Detect which cell encompasses the target text, then output its (x, y) center coordinate. 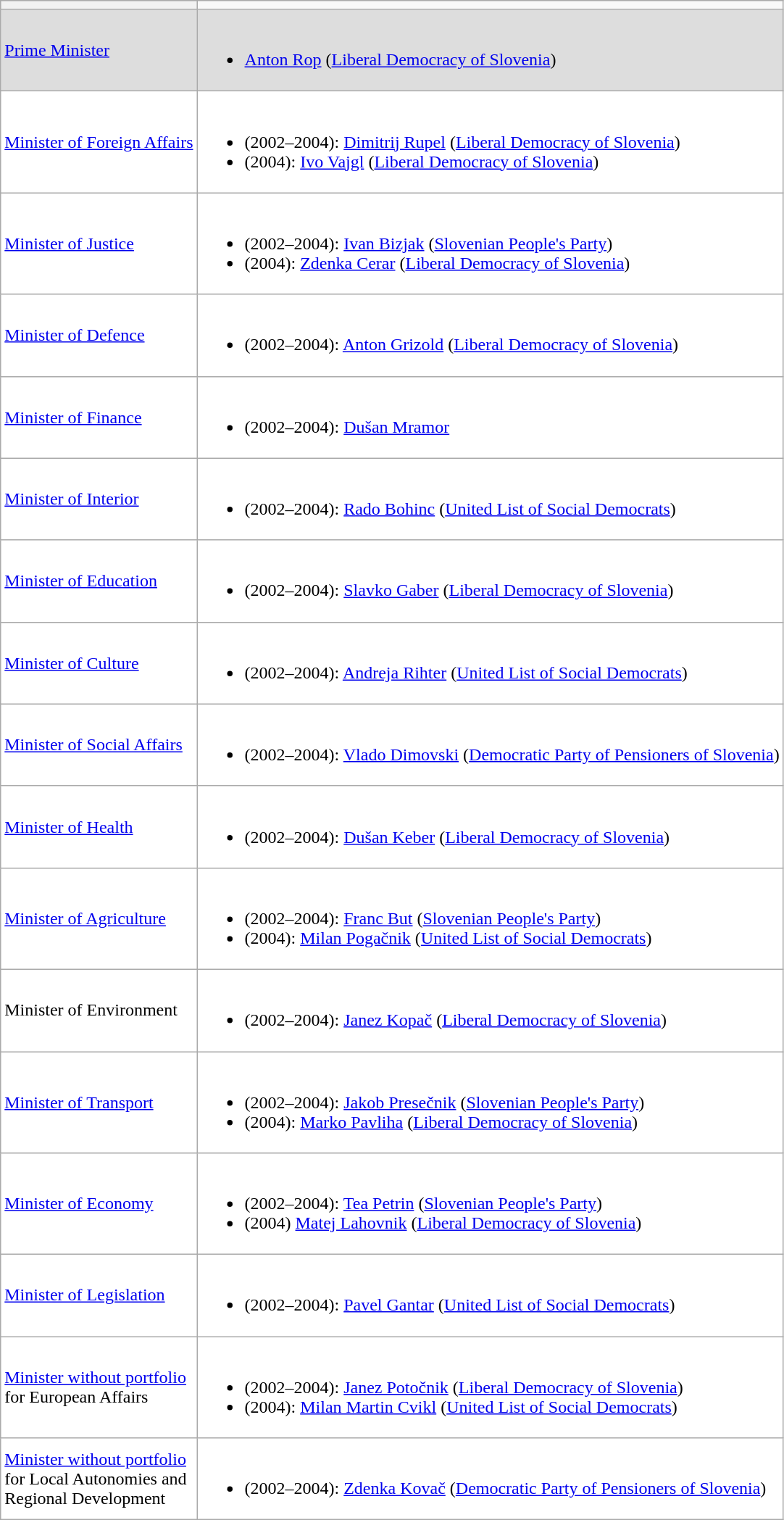
(2002–2004): Vlado Dimovski (Democratic Party of Pensioners of Slovenia) (490, 745)
(2002–2004): Rado Bohinc (United List of Social Democrats) (490, 499)
Minister of Environment (99, 1010)
Minister of Defence (99, 335)
(2002–2004): Jakob Presečnik (Slovenian People's Party)(2004): Marko Pavliha (Liberal Democracy of Slovenia) (490, 1102)
(2002–2004): Ivan Bizjak (Slovenian People's Party)(2004): Zdenka Cerar (Liberal Democracy of Slovenia) (490, 244)
Minister of Foreign Affairs (99, 142)
Minister of Finance (99, 418)
Minister of Agriculture (99, 918)
(2002–2004): Dušan Keber (Liberal Democracy of Slovenia) (490, 826)
Minister of Interior (99, 499)
(2002–2004): Janez Potočnik (Liberal Democracy of Slovenia)(2004): Milan Martin Cvikl (United List of Social Democrats) (490, 1387)
(2002–2004): Tea Petrin (Slovenian People's Party)(2004) Matej Lahovnik (Liberal Democracy of Slovenia) (490, 1204)
Anton Rop (Liberal Democracy of Slovenia) (490, 51)
Minister of Legislation (99, 1296)
(2002–2004): Pavel Gantar (United List of Social Democrats) (490, 1296)
(2002–2004): Franc But (Slovenian People's Party)(2004): Milan Pogačnik (United List of Social Democrats) (490, 918)
(2002–2004): Janez Kopač (Liberal Democracy of Slovenia) (490, 1010)
Minister without portfolio for Local Autonomies and Regional Development (99, 1479)
(2002–2004): Andreja Rihter (United List of Social Democrats) (490, 663)
(2002–2004): Dušan Mramor (490, 418)
Minister of Education (99, 581)
Minister of Health (99, 826)
(2002–2004): Anton Grizold (Liberal Democracy of Slovenia) (490, 335)
Minister of Transport (99, 1102)
Minister of Social Affairs (99, 745)
Minister of Culture (99, 663)
Minister without portfolio for European Affairs (99, 1387)
(2002–2004): Slavko Gaber (Liberal Democracy of Slovenia) (490, 581)
(2002–2004): Dimitrij Rupel (Liberal Democracy of Slovenia)(2004): Ivo Vajgl (Liberal Democracy of Slovenia) (490, 142)
Prime Minister (99, 51)
Minister of Economy (99, 1204)
Minister of Justice (99, 244)
(2002–2004): Zdenka Kovač (Democratic Party of Pensioners of Slovenia) (490, 1479)
